Detect which cell encompasses the target text, then output its [x, y] center coordinate. 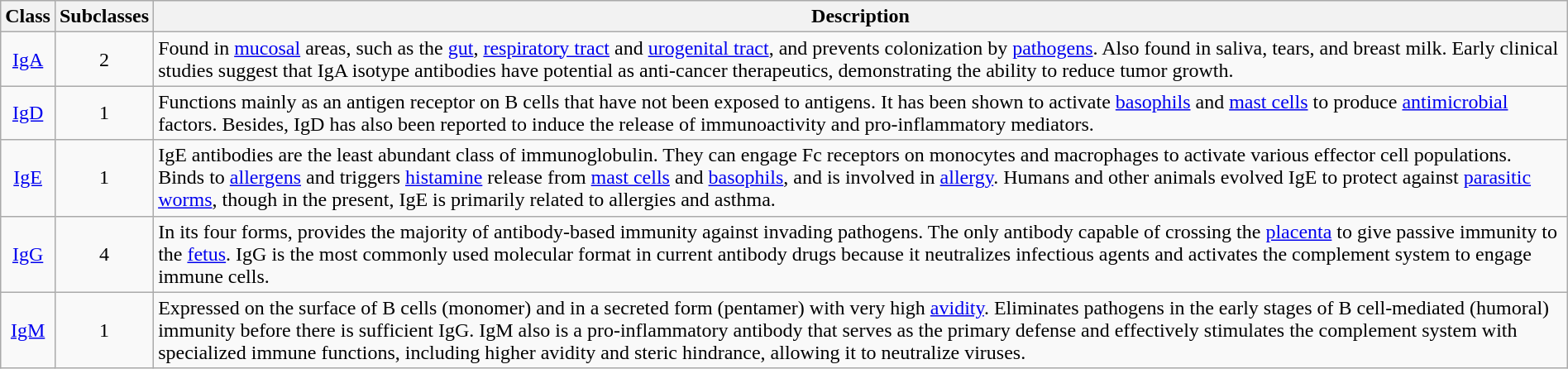
2 [104, 60]
IgM [28, 330]
Class [28, 17]
Subclasses [104, 17]
IgD [28, 113]
IgE [28, 178]
4 [104, 254]
IgG [28, 254]
IgA [28, 60]
Description [861, 17]
